Pinpoint the cell where the given text exists, returning its [X, Y] midpoint coordinate. 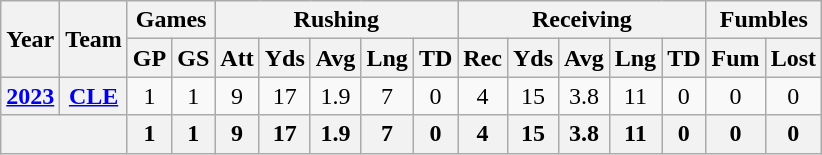
Lost [793, 58]
GS [194, 58]
Rec [483, 58]
CLE [94, 96]
Team [94, 39]
Rushing [336, 20]
GP [149, 58]
Year [30, 39]
Receiving [582, 20]
2023 [30, 96]
Games [170, 20]
Fumbles [764, 20]
Fum [736, 58]
Att [237, 58]
